Detect which cell encompasses the target text, then output its [x, y] center coordinate. 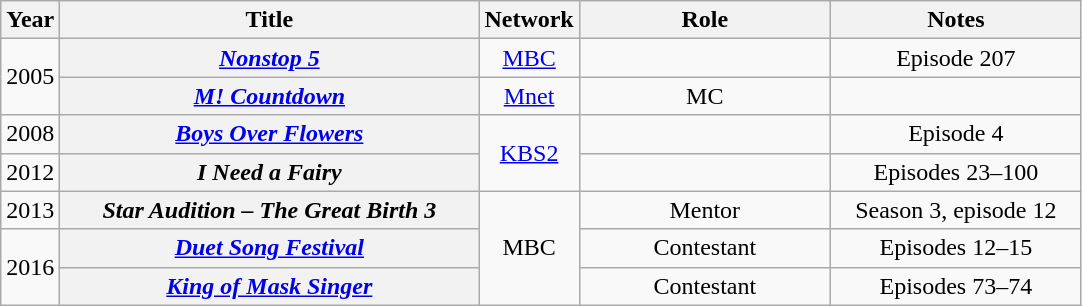
King of Mask Singer [270, 286]
KBS2 [529, 153]
Boys Over Flowers [270, 134]
Notes [956, 20]
Mentor [704, 210]
2008 [30, 134]
2012 [30, 172]
Nonstop 5 [270, 58]
Duet Song Festival [270, 248]
I Need a Fairy [270, 172]
Title [270, 20]
Episode 4 [956, 134]
2013 [30, 210]
Year [30, 20]
Episodes 23–100 [956, 172]
Mnet [529, 96]
Network [529, 20]
2005 [30, 77]
M! Countdown [270, 96]
Episodes 12–15 [956, 248]
2016 [30, 267]
Episode 207 [956, 58]
Star Audition – The Great Birth 3 [270, 210]
Episodes 73–74 [956, 286]
Season 3, episode 12 [956, 210]
MC [704, 96]
Role [704, 20]
